Pinpoint the cell where the given text exists, returning its (x, y) midpoint coordinate. 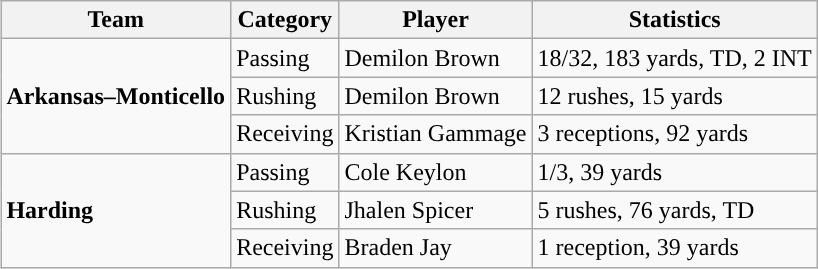
1/3, 39 yards (674, 172)
Harding (116, 210)
18/32, 183 yards, TD, 2 INT (674, 58)
12 rushes, 15 yards (674, 96)
Kristian Gammage (436, 134)
Team (116, 20)
1 reception, 39 yards (674, 248)
Statistics (674, 20)
Player (436, 20)
5 rushes, 76 yards, TD (674, 210)
Jhalen Spicer (436, 210)
Braden Jay (436, 248)
Category (285, 20)
Cole Keylon (436, 172)
Arkansas–Monticello (116, 96)
3 receptions, 92 yards (674, 134)
